Extract the (x, y) coordinate from the center of the cell holding the provided text.  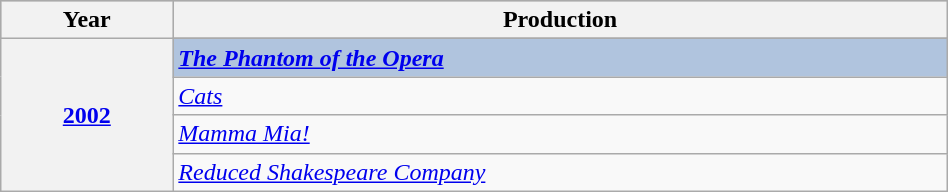
The Phantom of the Opera (560, 58)
Reduced Shakespeare Company (560, 172)
Mamma Mia! (560, 134)
Production (560, 20)
Cats (560, 96)
Year (87, 20)
2002 (87, 115)
